Detect which cell encompasses the target text, then output its [x, y] center coordinate. 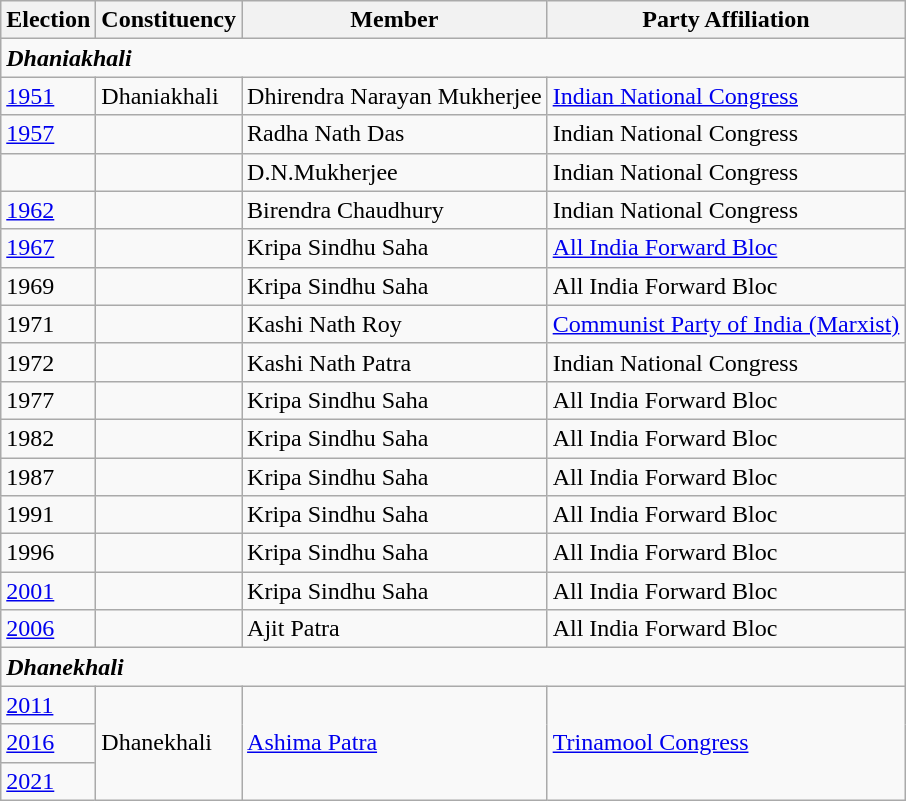
Ashima Patra [395, 743]
1969 [48, 286]
1977 [48, 400]
1972 [48, 362]
Trinamool Congress [726, 743]
Election [48, 20]
Dhirendra Narayan Mukherjee [395, 96]
2001 [48, 591]
Kashi Nath Patra [395, 362]
1996 [48, 553]
Ajit Patra [395, 629]
Radha Nath Das [395, 134]
Member [395, 20]
1987 [48, 477]
1962 [48, 210]
1967 [48, 248]
2006 [48, 629]
1951 [48, 96]
1991 [48, 515]
2016 [48, 743]
Birendra Chaudhury [395, 210]
2021 [48, 781]
1971 [48, 324]
Party Affiliation [726, 20]
Communist Party of India (Marxist) [726, 324]
2011 [48, 705]
Constituency [169, 20]
1982 [48, 438]
1957 [48, 134]
Kashi Nath Roy [395, 324]
D.N.Mukherjee [395, 172]
